Identify which cell holds the provided text, then report its [x, y] central coordinate. 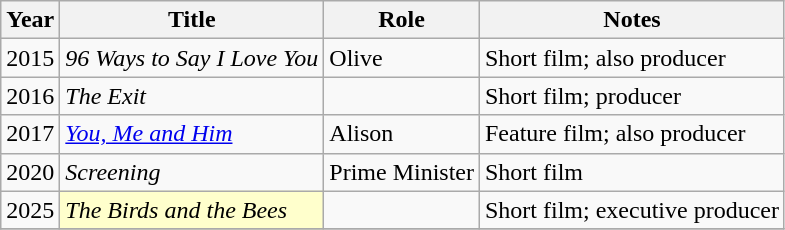
Short film; producer [632, 96]
2015 [30, 58]
Short film; executive producer [632, 210]
The Birds and the Bees [192, 210]
You, Me and Him [192, 134]
Short film [632, 172]
Year [30, 20]
2020 [30, 172]
2025 [30, 210]
Alison [402, 134]
The Exit [192, 96]
Title [192, 20]
Prime Minister [402, 172]
Screening [192, 172]
2016 [30, 96]
2017 [30, 134]
Role [402, 20]
Feature film; also producer [632, 134]
96 Ways to Say I Love You [192, 58]
Olive [402, 58]
Short film; also producer [632, 58]
Notes [632, 20]
